Pinpoint the cell where the given text exists, returning its [x, y] midpoint coordinate. 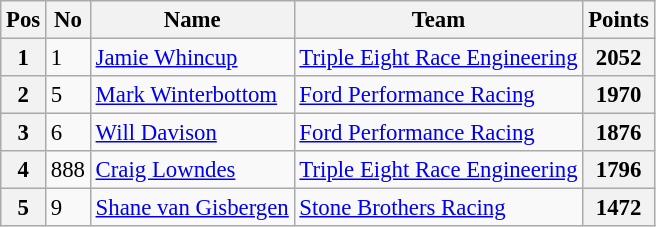
Mark Winterbottom [192, 95]
Craig Lowndes [192, 170]
No [68, 20]
3 [24, 133]
Team [438, 20]
2 [24, 95]
1796 [618, 170]
888 [68, 170]
Name [192, 20]
1472 [618, 208]
4 [24, 170]
Shane van Gisbergen [192, 208]
2052 [618, 58]
Stone Brothers Racing [438, 208]
9 [68, 208]
Will Davison [192, 133]
Pos [24, 20]
1970 [618, 95]
6 [68, 133]
Points [618, 20]
Jamie Whincup [192, 58]
1876 [618, 133]
